Detect which cell encompasses the target text, then output its [x, y] center coordinate. 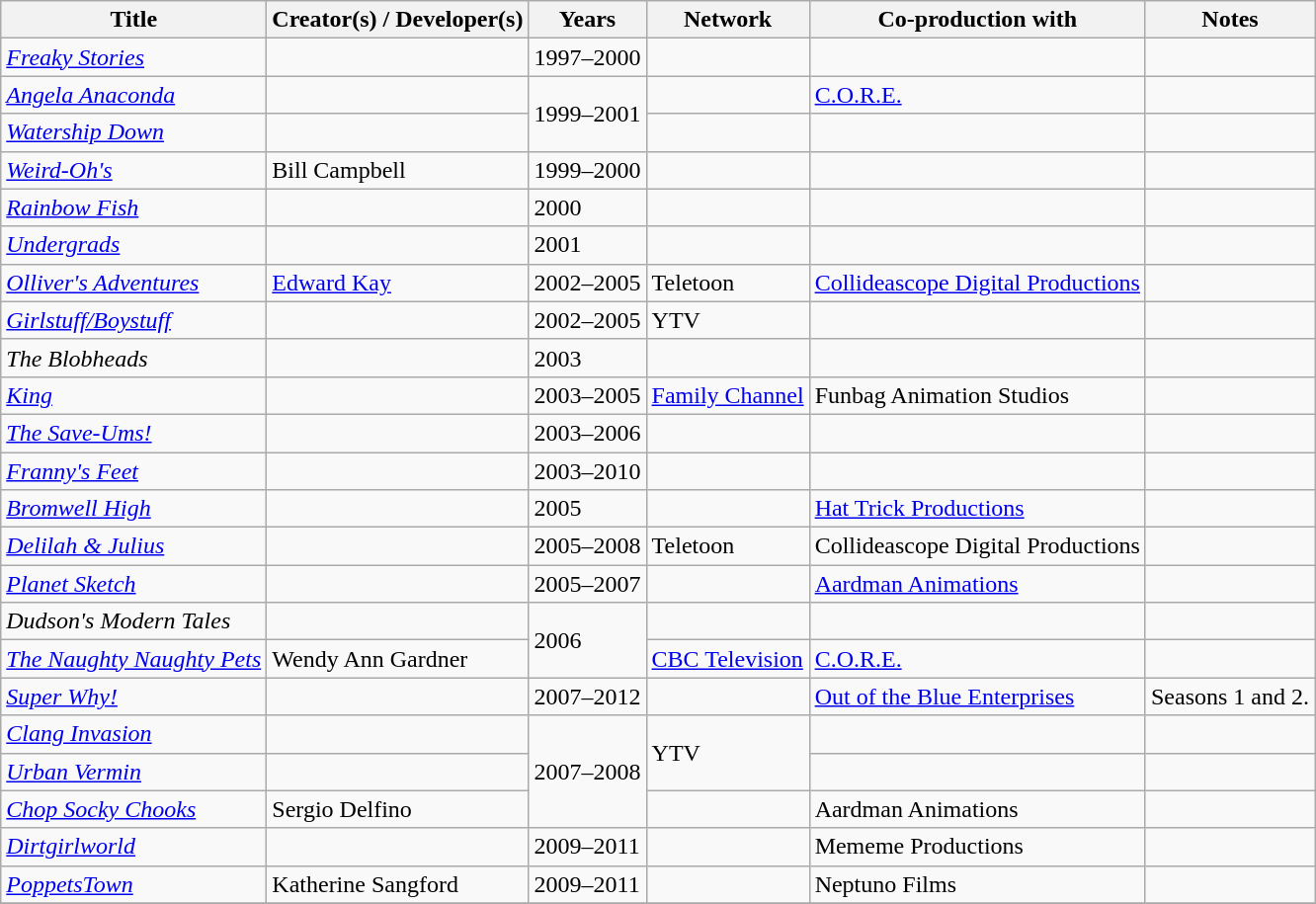
2005 [587, 509]
The Save-Ums! [134, 433]
CBC Television [727, 659]
Family Channel [727, 395]
2003–2010 [587, 471]
Seasons 1 and 2. [1229, 697]
1997–2000 [587, 57]
Network [727, 20]
King [134, 395]
Creator(s) / Developer(s) [397, 20]
2003–2006 [587, 433]
Undergrads [134, 245]
Out of the Blue Enterprises [977, 697]
Katherine Sangford [397, 884]
Bromwell High [134, 509]
Planet Sketch [134, 584]
Freaky Stories [134, 57]
2003–2005 [587, 395]
Franny's Feet [134, 471]
Angela Anaconda [134, 95]
1999–2000 [587, 170]
2003 [587, 358]
Title [134, 20]
Weird-Oh's [134, 170]
The Naughty Naughty Pets [134, 659]
Sergio Delfino [397, 809]
Chop Socky Chooks [134, 809]
Bill Campbell [397, 170]
Years [587, 20]
The Blobheads [134, 358]
Wendy Ann Gardner [397, 659]
Hat Trick Productions [977, 509]
Dirtgirlworld [134, 847]
2006 [587, 640]
2005–2007 [587, 584]
1999–2001 [587, 114]
Super Why! [134, 697]
Dudson's Modern Tales [134, 621]
Co-production with [977, 20]
2007–2012 [587, 697]
PoppetsTown [134, 884]
Urban Vermin [134, 772]
2007–2008 [587, 772]
Mememe Productions [977, 847]
Rainbow Fish [134, 207]
2001 [587, 245]
Delilah & Julius [134, 546]
Olliver's Adventures [134, 283]
2005–2008 [587, 546]
Neptuno Films [977, 884]
Funbag Animation Studios [977, 395]
Clang Invasion [134, 734]
Watership Down [134, 132]
Girlstuff/Boystuff [134, 320]
Edward Kay [397, 283]
2000 [587, 207]
Notes [1229, 20]
